From the cell containing the given text, extract its center point as [x, y] coordinate. 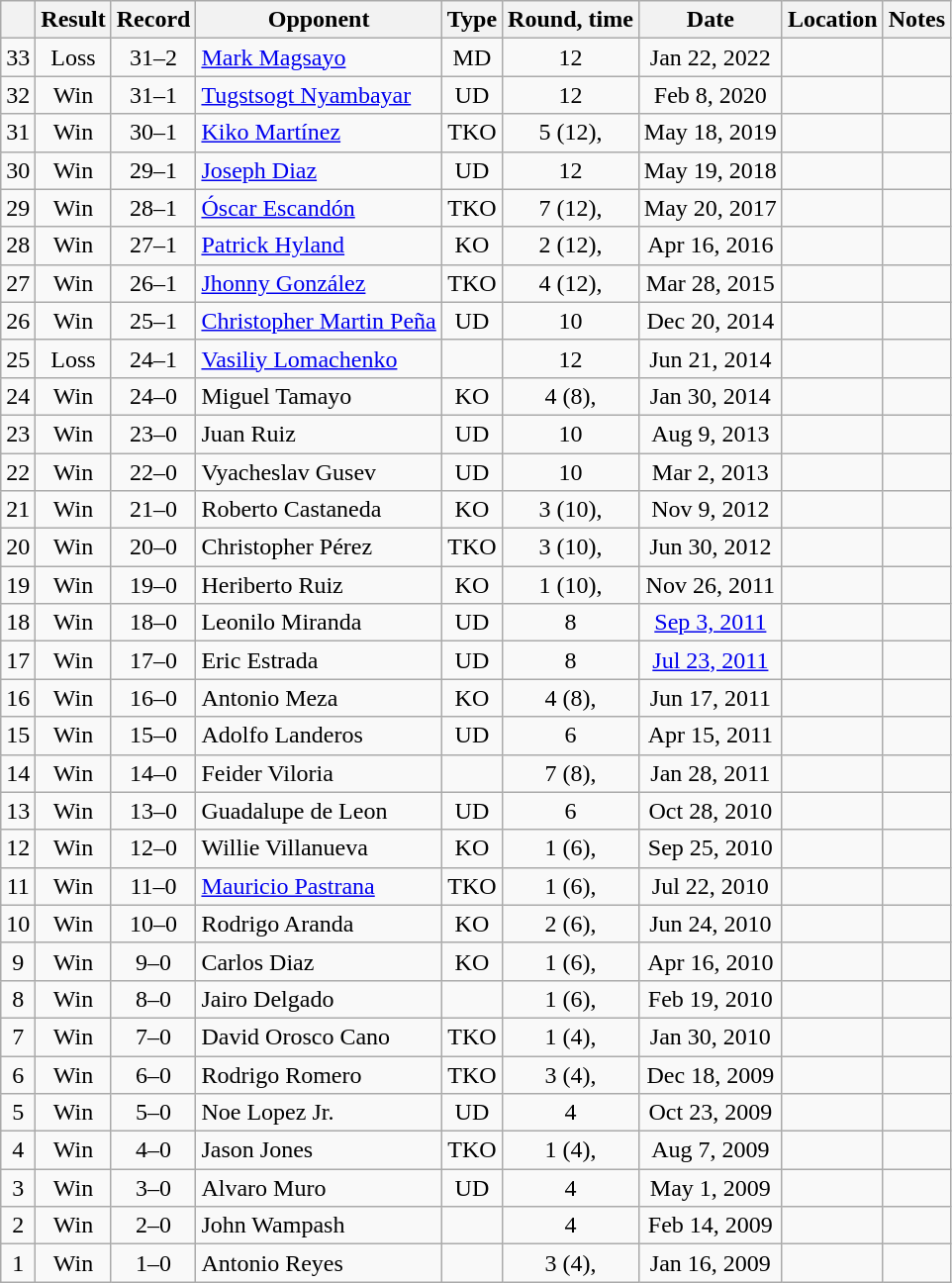
Oct 23, 2009 [711, 1113]
Jun 17, 2011 [711, 698]
26–1 [153, 283]
Jan 30, 2014 [711, 396]
20 [18, 547]
14–0 [153, 773]
2 [18, 1226]
1 [18, 1263]
23–0 [153, 434]
Tugstsogt Nyambayar [319, 95]
Noe Lopez Jr. [319, 1113]
Opponent [319, 20]
27 [18, 283]
9 [18, 961]
MD [471, 57]
24 [18, 396]
31–2 [153, 57]
Leonilo Miranda [319, 623]
9–0 [153, 961]
Jan 30, 2010 [711, 1036]
Carlos Diaz [319, 961]
Adolfo Landeros [319, 736]
Eric Estrada [319, 660]
Antonio Meza [319, 698]
30 [18, 170]
25–1 [153, 321]
33 [18, 57]
Mark Magsayo [319, 57]
Jun 24, 2010 [711, 924]
11 [18, 886]
Jun 30, 2012 [711, 547]
13 [18, 811]
7 (8), [571, 773]
Feb 19, 2010 [711, 999]
7–0 [153, 1036]
1–0 [153, 1263]
May 19, 2018 [711, 170]
May 18, 2019 [711, 133]
Alvaro Muro [319, 1188]
5 [18, 1113]
Kiko Martínez [319, 133]
Jan 16, 2009 [711, 1263]
Notes [916, 20]
18 [18, 623]
Feb 14, 2009 [711, 1226]
14 [18, 773]
Apr 15, 2011 [711, 736]
David Orosco Cano [319, 1036]
19 [18, 585]
22–0 [153, 472]
John Wampash [319, 1226]
Round, time [571, 20]
Jul 23, 2011 [711, 660]
3 [18, 1188]
Willie Villanueva [319, 848]
Date [711, 20]
15–0 [153, 736]
Oct 28, 2010 [711, 811]
Jan 22, 2022 [711, 57]
24–0 [153, 396]
12–0 [153, 848]
Sep 3, 2011 [711, 623]
3–0 [153, 1188]
21–0 [153, 510]
May 20, 2017 [711, 208]
1 (10), [571, 585]
Sep 25, 2010 [711, 848]
32 [18, 95]
Mar 2, 2013 [711, 472]
28–1 [153, 208]
4 (12), [571, 283]
Juan Ruiz [319, 434]
Nov 9, 2012 [711, 510]
28 [18, 246]
2 (12), [571, 246]
31 [18, 133]
20–0 [153, 547]
Roberto Castaneda [319, 510]
Aug 9, 2013 [711, 434]
7 [18, 1036]
Apr 16, 2010 [711, 961]
Feb 8, 2020 [711, 95]
Jairo Delgado [319, 999]
Christopher Martin Peña [319, 321]
Jul 22, 2010 [711, 886]
Joseph Diaz [319, 170]
7 (12), [571, 208]
8–0 [153, 999]
Mauricio Pastrana [319, 886]
27–1 [153, 246]
Feider Viloria [319, 773]
May 1, 2009 [711, 1188]
11–0 [153, 886]
Guadalupe de Leon [319, 811]
25 [18, 358]
Nov 26, 2011 [711, 585]
Patrick Hyland [319, 246]
16–0 [153, 698]
22 [18, 472]
Type [471, 20]
13–0 [153, 811]
Apr 16, 2016 [711, 246]
Rodrigo Aranda [319, 924]
5–0 [153, 1113]
Heriberto Ruiz [319, 585]
2–0 [153, 1226]
Miguel Tamayo [319, 396]
4–0 [153, 1150]
24–1 [153, 358]
31–1 [153, 95]
17–0 [153, 660]
17 [18, 660]
6–0 [153, 1074]
16 [18, 698]
Vyacheslav Gusev [319, 472]
Dec 20, 2014 [711, 321]
Jun 21, 2014 [711, 358]
Christopher Pérez [319, 547]
Jan 28, 2011 [711, 773]
10–0 [153, 924]
Location [832, 20]
5 (12), [571, 133]
Jhonny González [319, 283]
Vasiliy Lomachenko [319, 358]
26 [18, 321]
Aug 7, 2009 [711, 1150]
Record [153, 20]
29–1 [153, 170]
Óscar Escandón [319, 208]
Mar 28, 2015 [711, 283]
2 (6), [571, 924]
Dec 18, 2009 [711, 1074]
Rodrigo Romero [319, 1074]
23 [18, 434]
Jason Jones [319, 1150]
Antonio Reyes [319, 1263]
21 [18, 510]
18–0 [153, 623]
29 [18, 208]
Result [73, 20]
15 [18, 736]
30–1 [153, 133]
19–0 [153, 585]
